Determine the [x, y] coordinate at the center of the cell enclosing the given text.  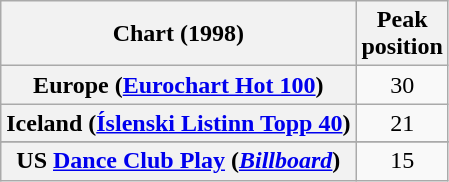
Peakposition [402, 34]
Chart (1998) [178, 34]
30 [402, 85]
Iceland (Íslenski Listinn Topp 40) [178, 123]
15 [402, 161]
Europe (Eurochart Hot 100) [178, 85]
US Dance Club Play (Billboard) [178, 161]
21 [402, 123]
